Find where the given text appears and provide that cell's center as [x, y] coordinate. 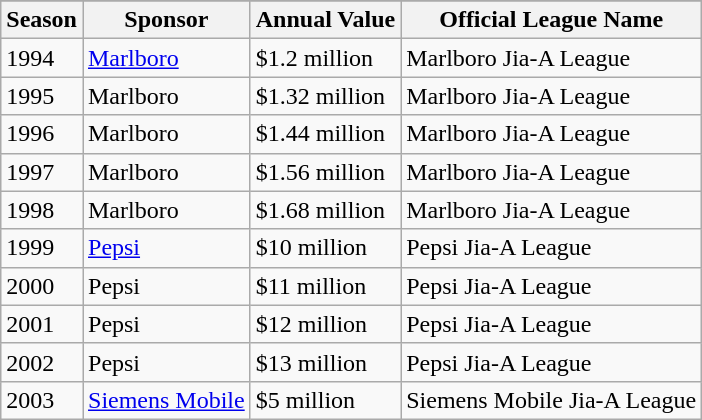
$12 million [325, 324]
2003 [42, 400]
Season [42, 20]
$1.2 million [325, 58]
1996 [42, 134]
2000 [42, 286]
$10 million [325, 248]
1994 [42, 58]
$11 million [325, 286]
$1.68 million [325, 210]
$1.32 million [325, 96]
1997 [42, 172]
1999 [42, 248]
$1.56 million [325, 172]
Sponsor [166, 20]
Official League Name [552, 20]
Siemens Mobile [166, 400]
2001 [42, 324]
$5 million [325, 400]
1995 [42, 96]
$13 million [325, 362]
$1.44 million [325, 134]
1998 [42, 210]
2002 [42, 362]
Siemens Mobile Jia-A League [552, 400]
Annual Value [325, 20]
